Find where the given text appears and provide that cell's center as (X, Y) coordinate. 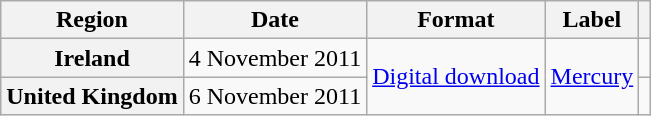
Ireland (92, 58)
6 November 2011 (274, 96)
Label (592, 20)
United Kingdom (92, 96)
4 November 2011 (274, 58)
Digital download (456, 77)
Region (92, 20)
Format (456, 20)
Date (274, 20)
Mercury (592, 77)
